Scan for the cell matching the given text and deliver its (x, y) coordinate at center. 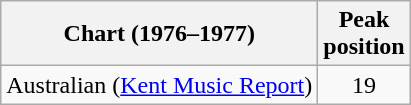
19 (364, 85)
Australian (Kent Music Report) (160, 85)
Chart (1976–1977) (160, 34)
Peakposition (364, 34)
